Pinpoint the cell where the given text exists, returning its [X, Y] midpoint coordinate. 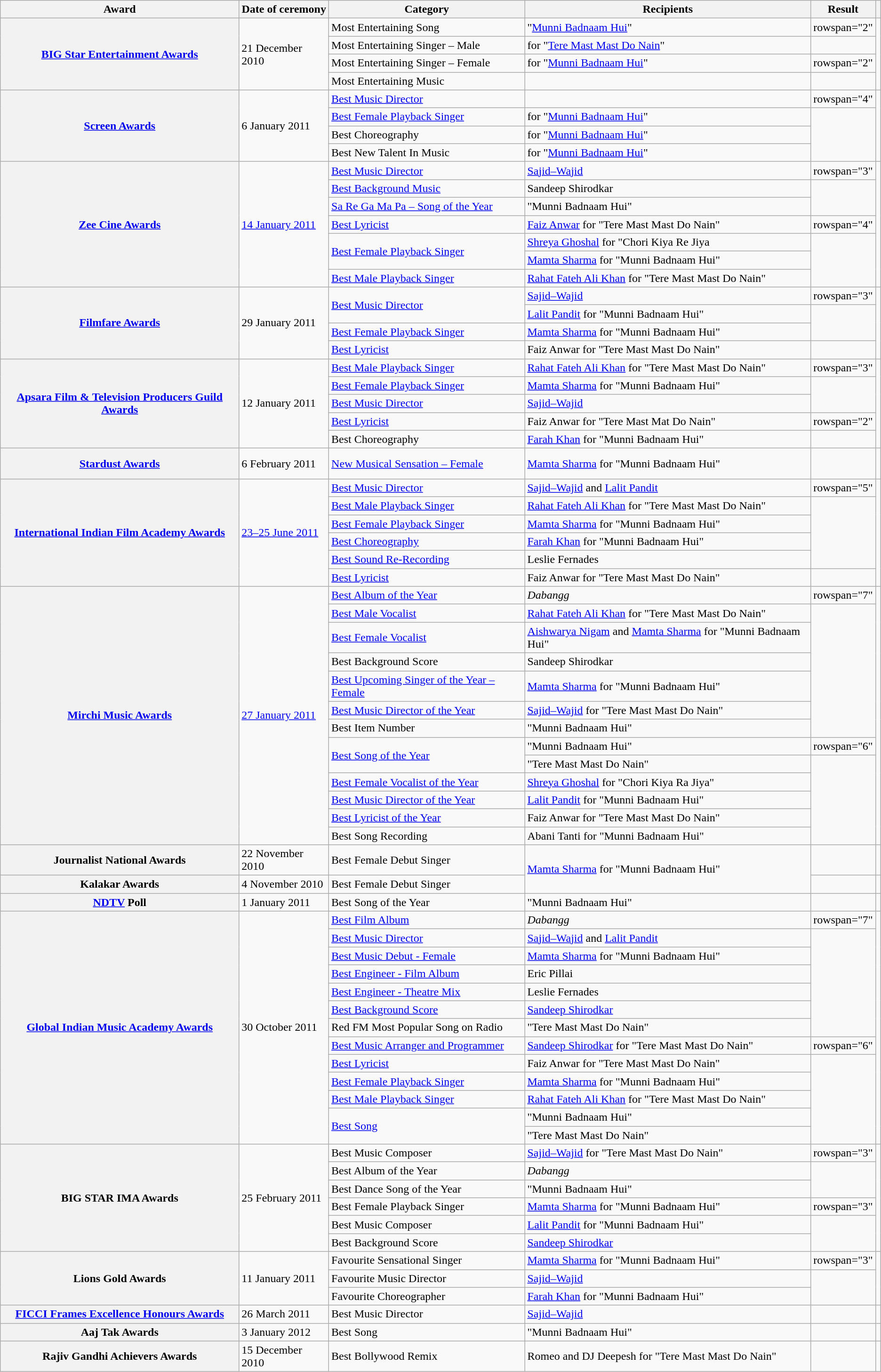
Screen Awards [120, 126]
NDTV Poll [120, 902]
Kalakar Awards [120, 884]
6 January 2011 [284, 126]
Best Bollywood Remix [427, 1356]
Romeo and DJ Deepesh for "Tere Mast Mast Do Nain" [668, 1356]
Best Sound Re-Recording [427, 560]
Zee Cine Awards [120, 224]
Aaj Tak Awards [120, 1332]
Shreya Ghoshal for "Chori Kiya Ra Jiya" [668, 782]
6 February 2011 [284, 463]
Best New Talent In Music [427, 152]
Date of ceremony [284, 9]
Best Music Arranger and Programmer [427, 1045]
Most Entertaining Music [427, 81]
27 January 2011 [284, 715]
3 January 2012 [284, 1332]
Best Dance Song of the Year [427, 1189]
Eric Pillai [668, 974]
Favourite Sensational Singer [427, 1260]
Sa Re Ga Ma Pa – Song of the Year [427, 206]
Best Item Number [427, 728]
Red FM Most Popular Song on Radio [427, 1027]
Category [427, 9]
International Indian Film Academy Awards [120, 532]
Best Song Recording [427, 835]
Best Female Vocalist of the Year [427, 782]
23–25 June 2011 [284, 532]
Best Engineer - Theatre Mix [427, 992]
Rajiv Gandhi Achievers Awards [120, 1356]
Best Male Vocalist [427, 613]
14 January 2011 [284, 224]
FICCI Frames Excellence Honours Awards [120, 1314]
Favourite Music Director [427, 1278]
Recipients [668, 9]
26 March 2011 [284, 1314]
Apsara Film & Television Producers Guild Awards [120, 403]
Aishwarya Nigam and Mamta Sharma for "Munni Badnaam Hui" [668, 637]
Faiz Anwar for "Tere Mast Mat Do Nain" [668, 421]
Sandeep Shirodkar for "Tere Mast Mast Do Nain" [668, 1045]
29 January 2011 [284, 323]
Best Music Debut - Female [427, 956]
Award [120, 9]
New Musical Sensation – Female [427, 463]
Most Entertaining Singer – Male [427, 45]
Stardust Awards [120, 463]
Best Lyricist of the Year [427, 818]
Journalist National Awards [120, 860]
Most Entertaining Song [427, 27]
1 January 2011 [284, 902]
for "Tere Mast Mast Do Nain" [668, 45]
Best Background Music [427, 188]
Best Film Album [427, 920]
12 January 2011 [284, 403]
Result [843, 9]
15 December 2010 [284, 1356]
30 October 2011 [284, 1028]
Mirchi Music Awards [120, 715]
21 December 2010 [284, 54]
Best Engineer - Film Album [427, 974]
22 November 2010 [284, 860]
Most Entertaining Singer – Female [427, 63]
BIG STAR IMA Awards [120, 1198]
Best Upcoming Singer of the Year – Female [427, 686]
11 January 2011 [284, 1278]
Abani Tanti for "Munni Badnaam Hui" [668, 835]
Best Female Vocalist [427, 637]
Global Indian Music Academy Awards [120, 1028]
25 February 2011 [284, 1198]
Shreya Ghoshal for "Chori Kiya Re Jiya [668, 242]
Lions Gold Awards [120, 1278]
rowspan="5" [843, 488]
Filmfare Awards [120, 323]
4 November 2010 [284, 884]
Favourite Choreographer [427, 1296]
BIG Star Entertainment Awards [120, 54]
